Scan for the cell matching the given text and deliver its [x, y] coordinate at center. 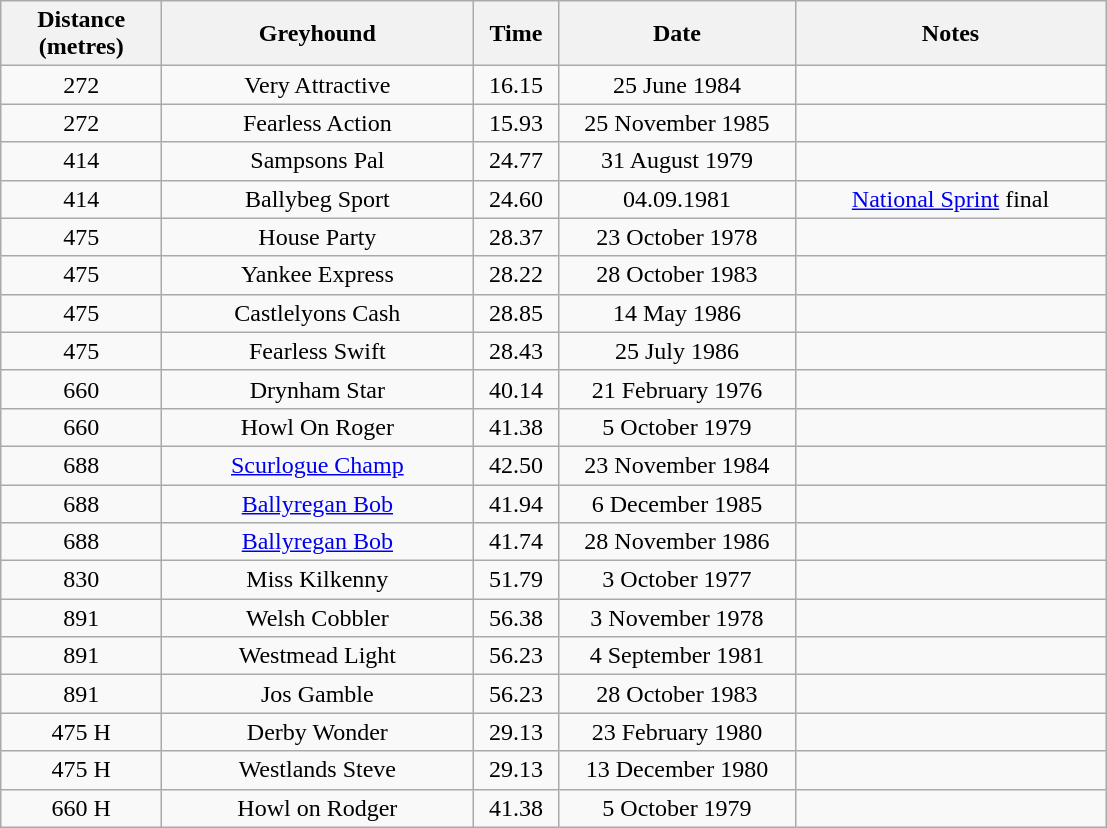
23 October 1978 [677, 237]
14 May 1986 [677, 313]
Miss Kilkenny [318, 580]
51.79 [516, 580]
Sampsons Pal [318, 161]
28 November 1986 [677, 542]
3 October 1977 [677, 580]
Yankee Express [318, 275]
Fearless Swift [318, 351]
25 November 1985 [677, 123]
24.60 [516, 199]
Very Attractive [318, 85]
13 December 1980 [677, 770]
Westlands Steve [318, 770]
42.50 [516, 465]
Howl On Roger [318, 427]
23 February 1980 [677, 732]
Distance (metres) [82, 34]
Greyhound [318, 34]
660 H [82, 808]
Date [677, 34]
Howl on Rodger [318, 808]
830 [82, 580]
Castlelyons Cash [318, 313]
Fearless Action [318, 123]
04.09.1981 [677, 199]
6 December 1985 [677, 503]
Jos Gamble [318, 694]
56.38 [516, 618]
40.14 [516, 389]
Ballybeg Sport [318, 199]
21 February 1976 [677, 389]
16.15 [516, 85]
28.85 [516, 313]
24.77 [516, 161]
National Sprint final [950, 199]
28.37 [516, 237]
23 November 1984 [677, 465]
Scurlogue Champ [318, 465]
28.22 [516, 275]
41.94 [516, 503]
House Party [318, 237]
Welsh Cobbler [318, 618]
41.74 [516, 542]
4 September 1981 [677, 656]
28.43 [516, 351]
Time [516, 34]
25 June 1984 [677, 85]
Derby Wonder [318, 732]
Westmead Light [318, 656]
Notes [950, 34]
31 August 1979 [677, 161]
Drynham Star [318, 389]
25 July 1986 [677, 351]
3 November 1978 [677, 618]
15.93 [516, 123]
